Determine the (x, y) coordinate at the center of the cell enclosing the given text.  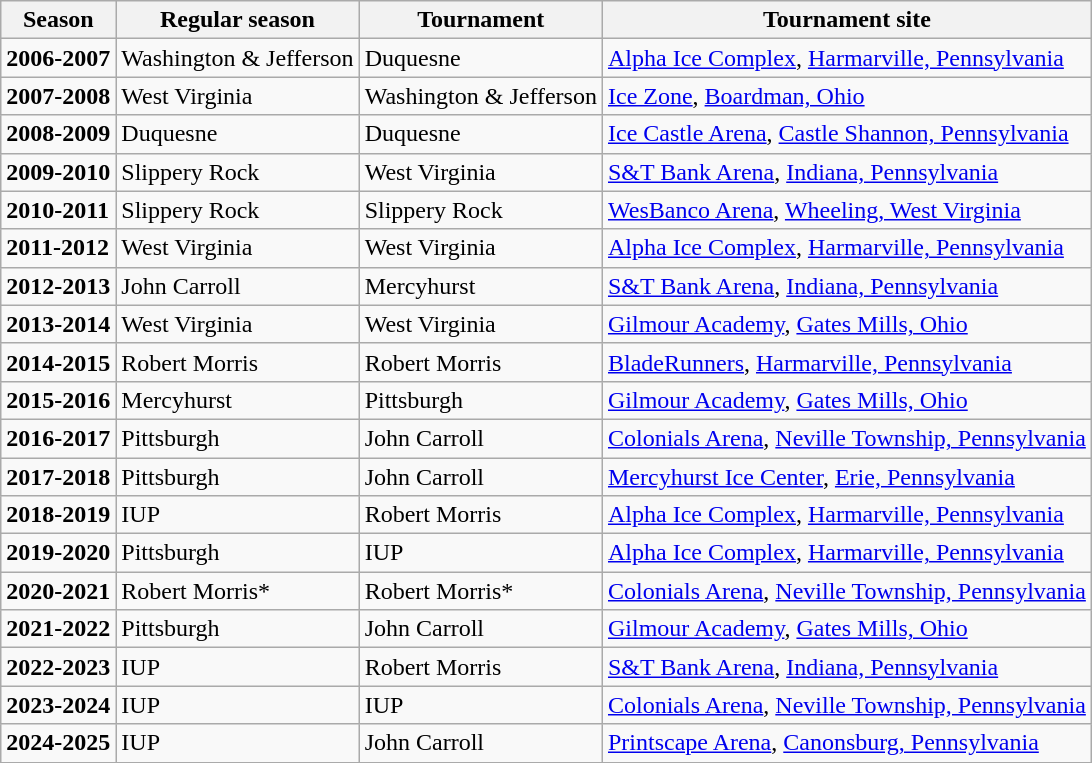
2009-2010 (58, 172)
2015-2016 (58, 400)
2014-2015 (58, 362)
2016-2017 (58, 438)
2018-2019 (58, 515)
2020-2021 (58, 591)
2011-2012 (58, 248)
Regular season (238, 20)
Ice Zone, Boardman, Ohio (846, 96)
2013-2014 (58, 324)
2021-2022 (58, 629)
2008-2009 (58, 134)
Printscape Arena, Canonsburg, Pennsylvania (846, 743)
2022-2023 (58, 667)
Season (58, 20)
WesBanco Arena, Wheeling, West Virginia (846, 210)
2007-2008 (58, 96)
2019-2020 (58, 553)
Tournament site (846, 20)
Mercyhurst Ice Center, Erie, Pennsylvania (846, 477)
2006-2007 (58, 58)
2023-2024 (58, 705)
2017-2018 (58, 477)
2024-2025 (58, 743)
Tournament (480, 20)
2012-2013 (58, 286)
2010-2011 (58, 210)
Ice Castle Arena, Castle Shannon, Pennsylvania (846, 134)
BladeRunners, Harmarville, Pennsylvania (846, 362)
